Return the [x, y] coordinate for the center point of the cell that contains the specified text.  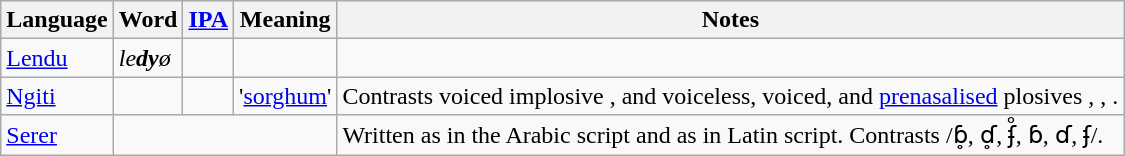
Meaning [286, 20]
Written as in the Arabic script and as in Latin script. Contrasts /ɓ̥, ɗ̥, ʄ̊, ɓ, ɗ, ʄ/. [730, 135]
Ngiti [57, 96]
Notes [730, 20]
'sorghum' [286, 96]
Contrasts voiced implosive , and voiceless, voiced, and prenasalised plosives , , . [730, 96]
IPA [208, 20]
Word [148, 20]
Lendu [57, 58]
Language [57, 20]
ledyø [148, 58]
Serer [57, 135]
